Locate the cell with the specified text and output its [X, Y] center coordinate. 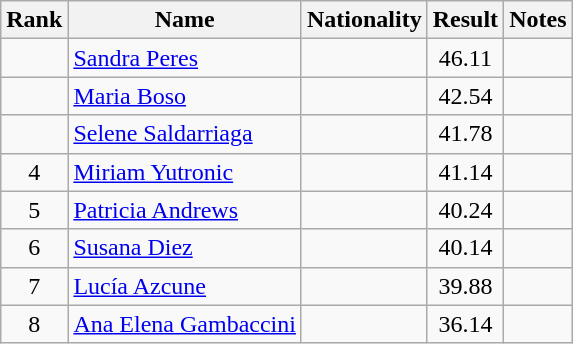
39.88 [465, 286]
6 [34, 248]
40.24 [465, 210]
Name [185, 20]
Nationality [364, 20]
Miriam Yutronic [185, 172]
Result [465, 20]
5 [34, 210]
41.14 [465, 172]
41.78 [465, 134]
Maria Boso [185, 96]
40.14 [465, 248]
Selene Saldarriaga [185, 134]
Patricia Andrews [185, 210]
36.14 [465, 324]
7 [34, 286]
4 [34, 172]
Sandra Peres [185, 58]
8 [34, 324]
Lucía Azcune [185, 286]
Rank [34, 20]
Susana Diez [185, 248]
Ana Elena Gambaccini [185, 324]
42.54 [465, 96]
Notes [538, 20]
46.11 [465, 58]
